Scan for the cell matching the given text and deliver its [X, Y] coordinate at center. 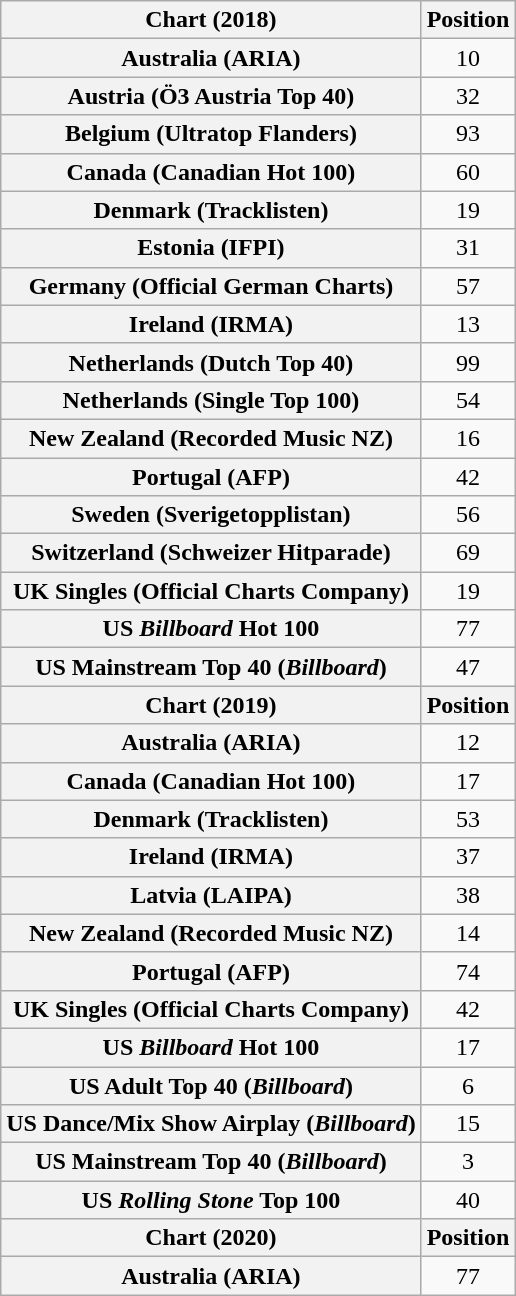
Chart (2020) [211, 1238]
69 [468, 553]
10 [468, 58]
47 [468, 667]
Chart (2018) [211, 20]
US Rolling Stone Top 100 [211, 1200]
16 [468, 438]
US Dance/Mix Show Airplay (Billboard) [211, 1124]
Austria (Ö3 Austria Top 40) [211, 96]
99 [468, 362]
54 [468, 400]
37 [468, 857]
60 [468, 172]
15 [468, 1124]
31 [468, 248]
38 [468, 895]
13 [468, 324]
Latvia (LAIPA) [211, 895]
93 [468, 134]
Netherlands (Single Top 100) [211, 400]
Netherlands (Dutch Top 40) [211, 362]
14 [468, 933]
57 [468, 286]
3 [468, 1162]
12 [468, 743]
Germany (Official German Charts) [211, 286]
Belgium (Ultratop Flanders) [211, 134]
6 [468, 1085]
53 [468, 819]
Estonia (IFPI) [211, 248]
Chart (2019) [211, 705]
Switzerland (Schweizer Hitparade) [211, 553]
56 [468, 515]
US Adult Top 40 (Billboard) [211, 1085]
74 [468, 971]
40 [468, 1200]
Sweden (Sverigetopplistan) [211, 515]
32 [468, 96]
